Scan for the cell matching the given text and deliver its [x, y] coordinate at center. 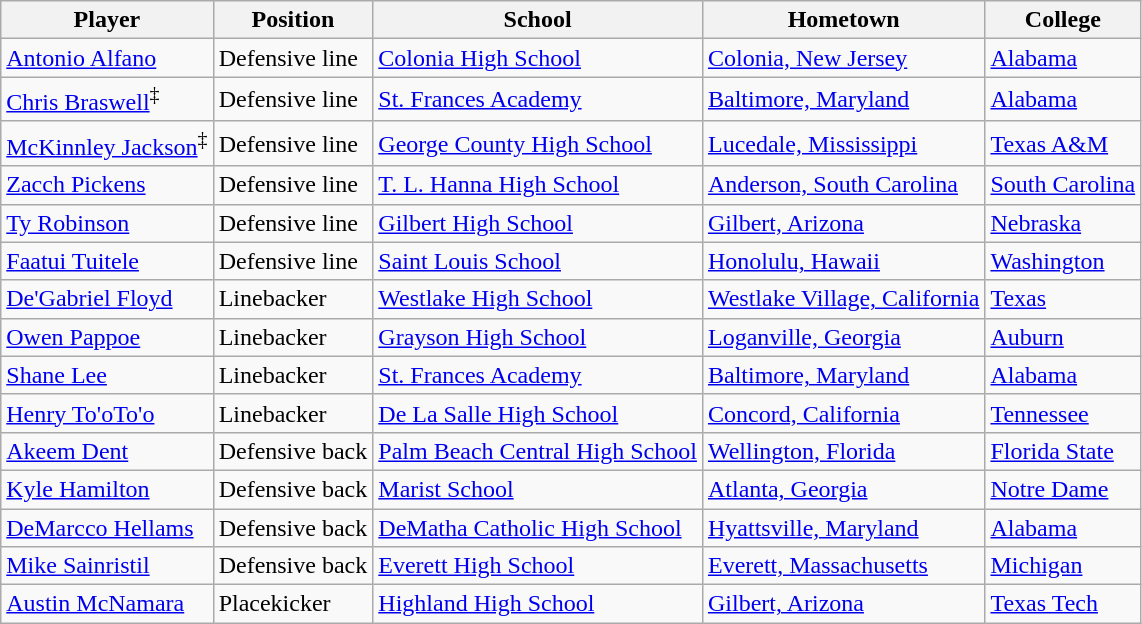
Akeem Dent [107, 451]
Colonia High School [538, 58]
Owen Pappoe [107, 337]
Austin McNamara [107, 604]
Antonio Alfano [107, 58]
Michigan [1063, 566]
Marist School [538, 489]
Highland High School [538, 604]
Faatui Tuitele [107, 261]
Westlake Village, California [843, 299]
Hometown [843, 20]
De'Gabriel Floyd [107, 299]
Zacch Pickens [107, 185]
T. L. Hanna High School [538, 185]
Washington [1063, 261]
Position [293, 20]
Texas A&M [1063, 144]
DeMarcco Hellams [107, 528]
Kyle Hamilton [107, 489]
Chris Braswell‡ [107, 100]
Grayson High School [538, 337]
George County High School [538, 144]
Colonia, New Jersey [843, 58]
Palm Beach Central High School [538, 451]
De La Salle High School [538, 413]
Texas Tech [1063, 604]
Auburn [1063, 337]
Everett High School [538, 566]
Loganville, Georgia [843, 337]
Nebraska [1063, 223]
McKinnley Jackson‡ [107, 144]
College [1063, 20]
Texas [1063, 299]
South Carolina [1063, 185]
Honolulu, Hawaii [843, 261]
Wellington, Florida [843, 451]
Ty Robinson [107, 223]
Mike Sainristil [107, 566]
Henry To'oTo'o [107, 413]
Notre Dame [1063, 489]
Westlake High School [538, 299]
DeMatha Catholic High School [538, 528]
Atlanta, Georgia [843, 489]
Placekicker [293, 604]
Shane Lee [107, 375]
School [538, 20]
Tennessee [1063, 413]
Player [107, 20]
Saint Louis School [538, 261]
Concord, California [843, 413]
Everett, Massachusetts [843, 566]
Florida State [1063, 451]
Anderson, South Carolina [843, 185]
Lucedale, Mississippi [843, 144]
Hyattsville, Maryland [843, 528]
Gilbert High School [538, 223]
